Search for the cell housing the specified text and yield its (X, Y) center coordinate. 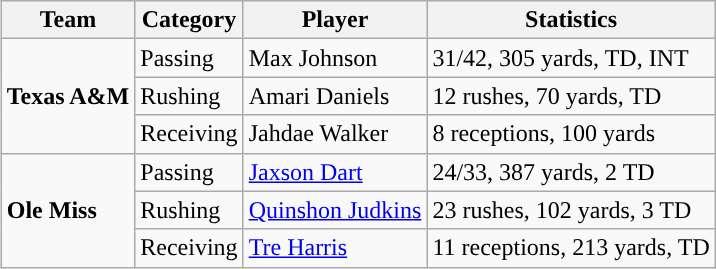
24/33, 387 yards, 2 TD (571, 172)
Ole Miss (68, 210)
23 rushes, 102 yards, 3 TD (571, 210)
Texas A&M (68, 96)
Team (68, 20)
31/42, 305 yards, TD, INT (571, 58)
Tre Harris (335, 248)
Quinshon Judkins (335, 210)
Player (335, 20)
12 rushes, 70 yards, TD (571, 96)
Max Johnson (335, 58)
Category (189, 20)
Jaxson Dart (335, 172)
Statistics (571, 20)
11 receptions, 213 yards, TD (571, 248)
8 receptions, 100 yards (571, 134)
Jahdae Walker (335, 134)
Amari Daniels (335, 96)
